Provide the [x, y] coordinate of the cell's center where the given text is located.  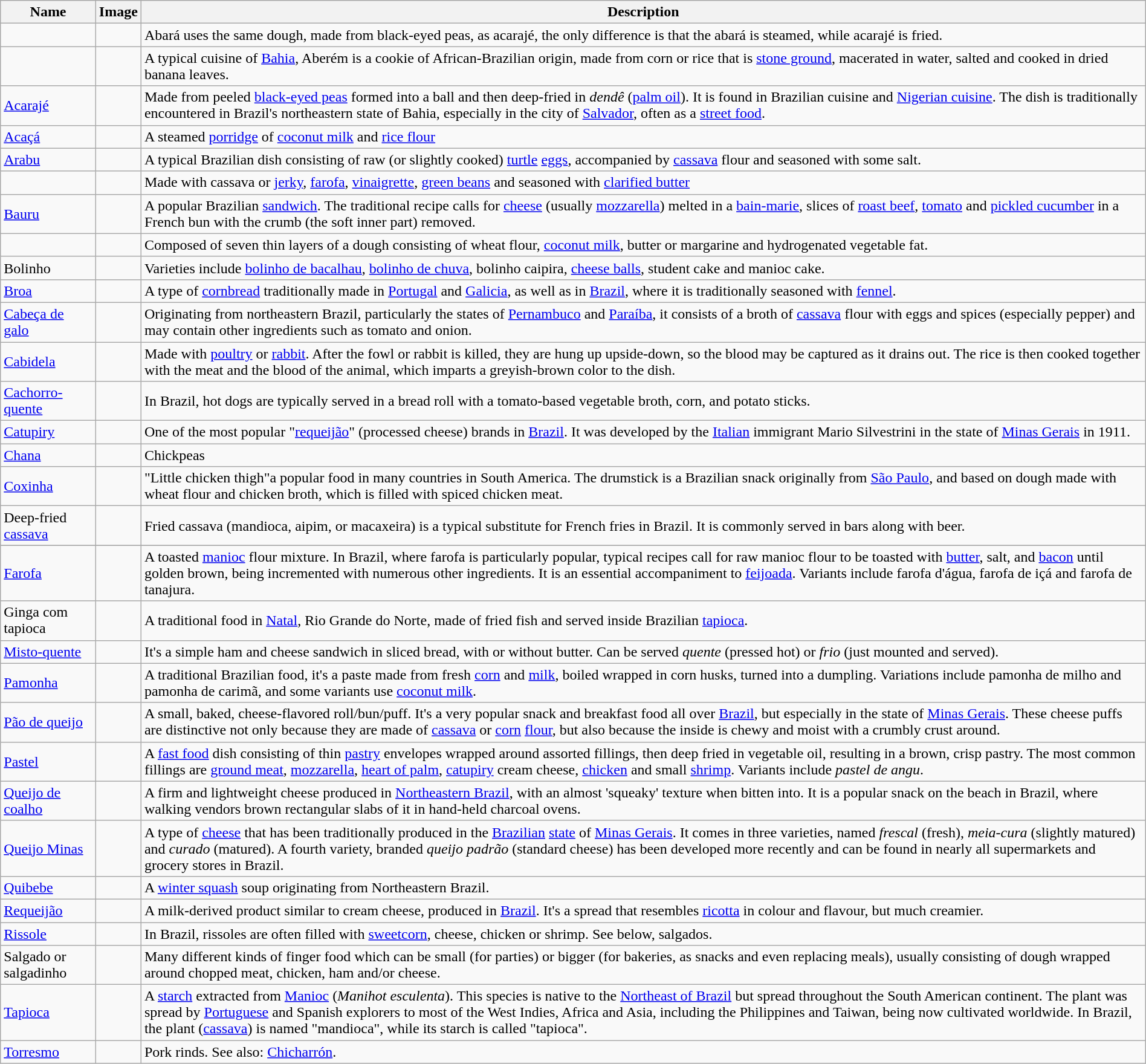
Cabeça de galo [48, 322]
Tapioca [48, 1013]
Bauru [48, 214]
Made with cassava or jerky, farofa, vinaigrette, green beans and seasoned with clarified butter [643, 183]
A winter squash soup originating from Northeastern Brazil. [643, 887]
Image [118, 12]
Acarajé [48, 105]
Pastel [48, 762]
In Brazil, rissoles are often filled with sweetcorn, cheese, chicken or shrimp. See below, salgados. [643, 934]
Chana [48, 455]
Misto-quente [48, 652]
Varieties include bolinho de bacalhau, bolinho de chuva, bolinho caipira, cheese balls, student cake and manioc cake. [643, 268]
Queijo Minas [48, 848]
A milk-derived product similar to cream cheese, produced in Brazil. It's a spread that resembles ricotta in colour and flavour, but much creamier. [643, 910]
Fried cassava (mandioca, aipim, or macaxeira) is a typical substitute for French fries in Brazil. It is commonly served in bars along with beer. [643, 526]
Quibebe [48, 887]
A type of cornbread traditionally made in Portugal and Galicia, as well as in Brazil, where it is traditionally seasoned with fennel. [643, 291]
Coxinha [48, 486]
Deep-fried cassava [48, 526]
Queijo de coalho [48, 800]
Pão de queijo [48, 722]
Acaçá [48, 137]
Farofa [48, 573]
A steamed porridge of coconut milk and rice flour [643, 137]
Cachorro-quente [48, 401]
It's a simple ham and cheese sandwich in sliced bread, with or without butter. Can be served quente (pressed hot) or frio (just mounted and served). [643, 652]
Bolinho [48, 268]
Rissole [48, 934]
A typical Brazilian dish consisting of raw (or slightly cooked) turtle eggs, accompanied by cassava flour and seasoned with some salt. [643, 160]
Chickpeas [643, 455]
Arabu [48, 160]
Ginga com tapioca [48, 620]
Description [643, 12]
Requeijão [48, 910]
Pork rinds. See also: Chicharrón. [643, 1052]
Cabidela [48, 362]
In Brazil, hot dogs are typically served in a bread roll with a tomato-based vegetable broth, corn, and potato sticks. [643, 401]
Pamonha [48, 683]
A traditional food in Natal, Rio Grande do Norte, made of fried fish and served inside Brazilian tapioca. [643, 620]
Broa [48, 291]
Torresmo [48, 1052]
Salgado or salgadinho [48, 965]
Name [48, 12]
Composed of seven thin layers of a dough consisting of wheat flour, coconut milk, butter or margarine and hydrogenated vegetable fat. [643, 245]
Catupiry [48, 432]
Abará uses the same dough, made from black-eyed peas, as acarajé, the only difference is that the abará is steamed, while acarajé is fried. [643, 35]
